Identify which cell holds the provided text, then report its [X, Y] central coordinate. 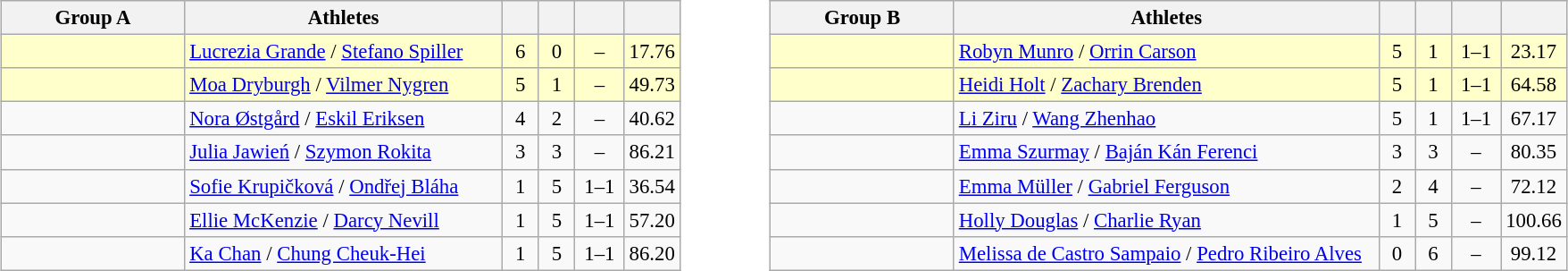
100.66 [1534, 220]
64.58 [1534, 85]
86.21 [652, 152]
Nora Østgård / Eskil Eriksen [344, 119]
Li Ziru / Wang Zhenhao [1166, 119]
23.17 [1534, 52]
Group B [863, 18]
Emma Müller / Gabriel Ferguson [1166, 186]
Group A [93, 18]
72.12 [1534, 186]
80.35 [1534, 152]
Heidi Holt / Zachary Brenden [1166, 85]
99.12 [1534, 253]
Julia Jawień / Szymon Rokita [344, 152]
Lucrezia Grande / Stefano Spiller [344, 52]
17.76 [652, 52]
Emma Szurmay / Baján Kán Ferenci [1166, 152]
Moa Dryburgh / Vilmer Nygren [344, 85]
Sofie Krupičková / Ondřej Bláha [344, 186]
49.73 [652, 85]
Melissa de Castro Sampaio / Pedro Ribeiro Alves [1166, 253]
36.54 [652, 186]
40.62 [652, 119]
Holly Douglas / Charlie Ryan [1166, 220]
67.17 [1534, 119]
Ellie McKenzie / Darcy Nevill [344, 220]
57.20 [652, 220]
Ka Chan / Chung Cheuk-Hei [344, 253]
86.20 [652, 253]
Robyn Munro / Orrin Carson [1166, 52]
